Return [x, y] of the center of cell containing provided text 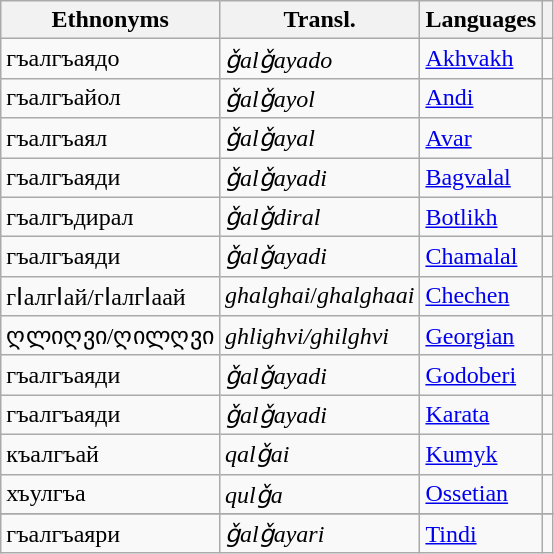
Karata [481, 415]
qalǧai [319, 454]
Chamalal [481, 257]
Ossetian [481, 494]
гъалгъаядо [110, 59]
Botlikh [481, 217]
Georgian [481, 336]
Andi [481, 98]
ǧalǧayol [319, 98]
ǧalǧayari [319, 534]
ghlighvi/ghilghvi [319, 336]
Godoberi [481, 375]
Languages [481, 20]
Kumyk [481, 454]
ღლიღვი/ღილღვი [110, 336]
Avar [481, 138]
ghalghai/ghalghaai [319, 296]
хъулгъа [110, 494]
Bagvalal [481, 178]
гӀалгӀай/гӀалгӀаай [110, 296]
къалгъай [110, 454]
ǧalǧayado [319, 59]
гъалгъаял [110, 138]
Tindi [481, 534]
Chechen [481, 296]
Transl. [319, 20]
Ethnonyms [110, 20]
гъалгъаяри [110, 534]
qulǧa [319, 494]
гъалгъайол [110, 98]
ǧalǧayal [319, 138]
гъалгъдирал [110, 217]
Akhvakh [481, 59]
ǧalǧdiral [319, 217]
